From the cell containing the given text, extract its center point as (x, y) coordinate. 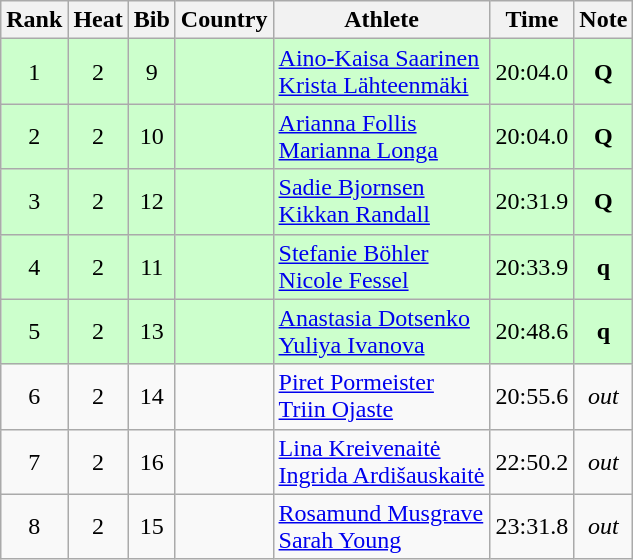
4 (34, 266)
16 (152, 462)
20:55.6 (532, 396)
10 (152, 136)
Anastasia DotsenkoYuliya Ivanova (382, 332)
Athlete (382, 20)
Rank (34, 20)
3 (34, 202)
1 (34, 72)
20:31.9 (532, 202)
Arianna FollisMarianna Longa (382, 136)
Country (224, 20)
Heat (98, 20)
7 (34, 462)
15 (152, 526)
9 (152, 72)
13 (152, 332)
Note (604, 20)
Aino-Kaisa SaarinenKrista Lähteenmäki (382, 72)
20:48.6 (532, 332)
Piret PormeisterTriin Ojaste (382, 396)
Bib (152, 20)
14 (152, 396)
23:31.8 (532, 526)
Stefanie BöhlerNicole Fessel (382, 266)
22:50.2 (532, 462)
Time (532, 20)
Lina KreivenaitėIngrida Ardišauskaitė (382, 462)
20:33.9 (532, 266)
Sadie BjornsenKikkan Randall (382, 202)
5 (34, 332)
11 (152, 266)
12 (152, 202)
Rosamund MusgraveSarah Young (382, 526)
8 (34, 526)
6 (34, 396)
